Pinpoint the cell where the given text exists, returning its [x, y] midpoint coordinate. 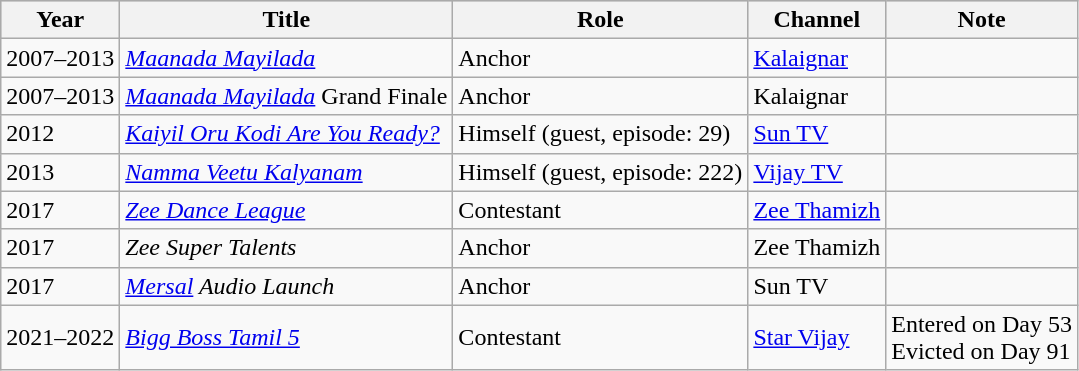
Channel [817, 20]
Star Vijay [817, 338]
Entered on Day 53Evicted on Day 91 [982, 338]
Maanada Mayilada Grand Finale [286, 96]
Vijay TV [817, 172]
Zee Super Talents [286, 248]
Year [60, 20]
Maanada Mayilada [286, 58]
2021–2022 [60, 338]
Role [600, 20]
Title [286, 20]
Zee Dance League [286, 210]
Himself (guest, episode: 222) [600, 172]
Namma Veetu Kalyanam [286, 172]
Himself (guest, episode: 29) [600, 134]
Mersal Audio Launch [286, 286]
Kaiyil Oru Kodi Are You Ready? [286, 134]
Bigg Boss Tamil 5 [286, 338]
2012 [60, 134]
Note [982, 20]
2013 [60, 172]
